Determine the (X, Y) coordinate at the center of the cell enclosing the given text.  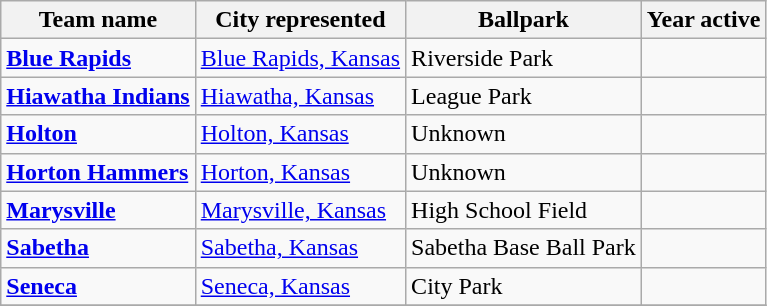
Ballpark (524, 20)
Marysville, Kansas (300, 210)
League Park (524, 96)
Holton (98, 134)
Riverside Park (524, 58)
Sabetha, Kansas (300, 248)
Team name (98, 20)
Year active (704, 20)
Seneca, Kansas (300, 286)
Sabetha Base Ball Park (524, 248)
City Park (524, 286)
High School Field (524, 210)
City represented (300, 20)
Holton, Kansas (300, 134)
Marysville (98, 210)
Seneca (98, 286)
Horton Hammers (98, 172)
Horton, Kansas (300, 172)
Hiawatha, Kansas (300, 96)
Blue Rapids (98, 58)
Hiawatha Indians (98, 96)
Blue Rapids, Kansas (300, 58)
Sabetha (98, 248)
